Determine the (X, Y) coordinate at the center of the cell enclosing the given text.  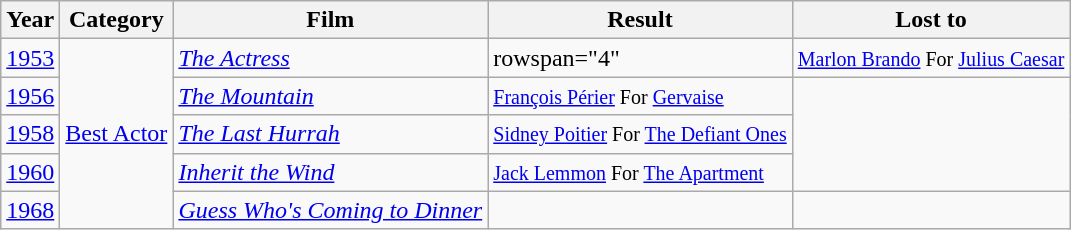
1960 (30, 172)
Guess Who's Coming to Dinner (330, 210)
Sidney Poitier For The Defiant Ones (640, 134)
Film (330, 20)
rowspan="4" (640, 58)
1958 (30, 134)
Jack Lemmon For The Apartment (640, 172)
Result (640, 20)
The Mountain (330, 96)
Year (30, 20)
Inherit the Wind (330, 172)
1956 (30, 96)
Best Actor (116, 134)
The Last Hurrah (330, 134)
Category (116, 20)
The Actress (330, 58)
Marlon Brando For Julius Caesar (931, 58)
François Périer For Gervaise (640, 96)
Lost to (931, 20)
1968 (30, 210)
1953 (30, 58)
